Provide the (x, y) coordinate of the cell's center where the given text is located.  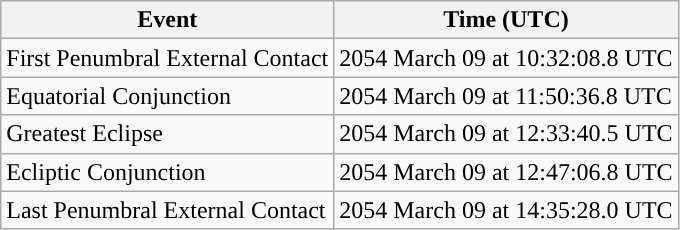
Last Penumbral External Contact (168, 210)
Event (168, 20)
2054 March 09 at 11:50:36.8 UTC (506, 96)
2054 March 09 at 12:47:06.8 UTC (506, 172)
First Penumbral External Contact (168, 58)
2054 March 09 at 14:35:28.0 UTC (506, 210)
Ecliptic Conjunction (168, 172)
2054 March 09 at 10:32:08.8 UTC (506, 58)
2054 March 09 at 12:33:40.5 UTC (506, 134)
Time (UTC) (506, 20)
Equatorial Conjunction (168, 96)
Greatest Eclipse (168, 134)
